For the text-containing cell, return its midpoint in (X, Y) coordinate format. 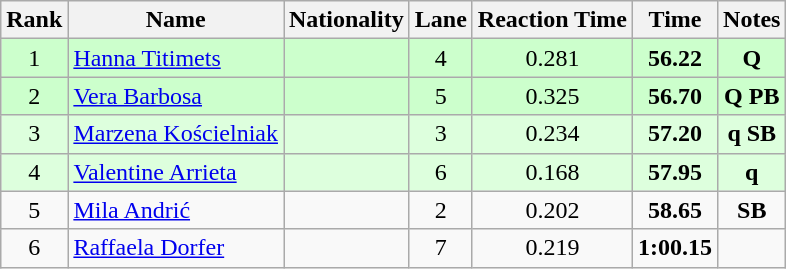
q SB (752, 134)
Time (674, 20)
0.168 (552, 172)
Nationality (347, 20)
Valentine Arrieta (176, 172)
0.234 (552, 134)
Raffaela Dorfer (176, 248)
Mila Andrić (176, 210)
56.22 (674, 58)
Q (752, 58)
7 (440, 248)
57.95 (674, 172)
1 (34, 58)
Q PB (752, 96)
Name (176, 20)
Lane (440, 20)
Marzena Kościelniak (176, 134)
0.219 (552, 248)
56.70 (674, 96)
0.325 (552, 96)
57.20 (674, 134)
0.202 (552, 210)
Vera Barbosa (176, 96)
Notes (752, 20)
Hanna Titimets (176, 58)
SB (752, 210)
Rank (34, 20)
58.65 (674, 210)
0.281 (552, 58)
1:00.15 (674, 248)
q (752, 172)
Reaction Time (552, 20)
